Pinpoint the cell where the given text exists, returning its (X, Y) midpoint coordinate. 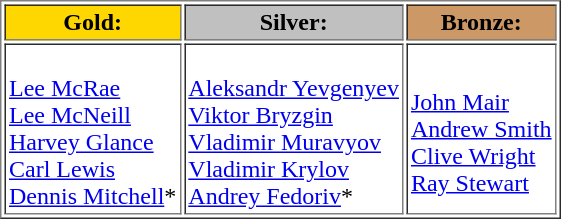
Aleksandr YevgenyevViktor BryzginVladimir MuravyovVladimir KrylovAndrey Fedoriv* (294, 130)
Bronze: (481, 22)
John MairAndrew SmithClive WrightRay Stewart (481, 130)
Gold: (92, 22)
Silver: (294, 22)
Lee McRaeLee McNeillHarvey GlanceCarl LewisDennis Mitchell* (92, 130)
